Pinpoint the cell where the given text exists, returning its (x, y) midpoint coordinate. 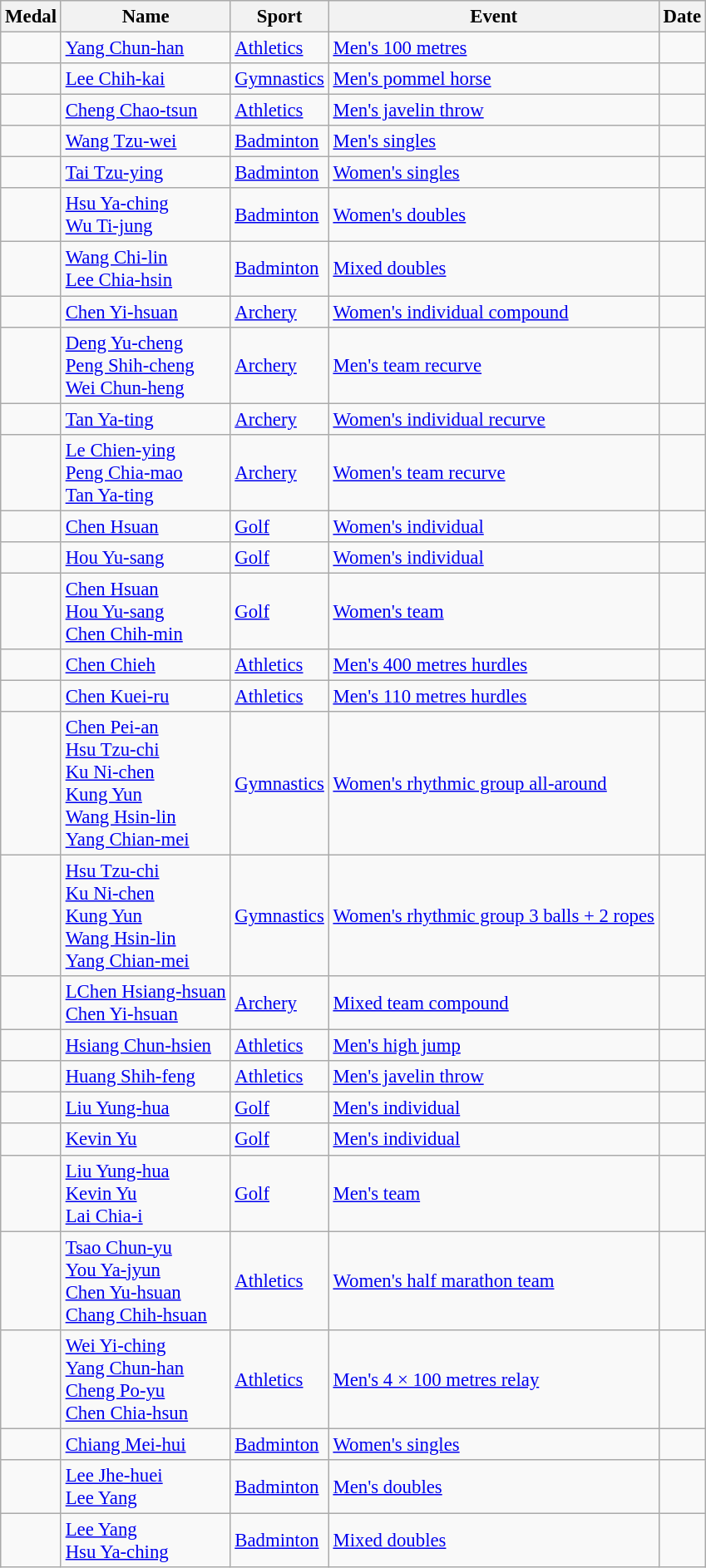
Women's doubles (494, 214)
Men's singles (494, 141)
Men's 110 metres hurdles (494, 696)
Hsiang Chun-hsien (146, 1046)
Lee Jhe-hueiLee Yang (146, 1487)
Women's individual compound (494, 312)
Women's team recurve (494, 472)
Date (682, 17)
Deng Yu-chengPeng Shih-chengWei Chun-heng (146, 365)
Kevin Yu (146, 1140)
Women's rhythmic group 3 balls + 2 ropes (494, 916)
Liu Yung-huaKevin YuLai Chia-i (146, 1193)
Wei Yi-chingYang Chun-hanCheng Po-yuChen Chia-hsun (146, 1378)
Chen Pei-anHsu Tzu-chiKu Ni-chenKung YunWang Hsin-linYang Chian-mei (146, 783)
Women's individual recurve (494, 419)
LChen Hsiang-hsuanChen Yi-hsuan (146, 1003)
Hsu Tzu-chiKu Ni-chenKung YunWang Hsin-linYang Chian-mei (146, 916)
Cheng Chao-tsun (146, 111)
Men's team (494, 1193)
Men's 100 metres (494, 48)
Chen Chieh (146, 665)
Women's team (494, 611)
Women's half marathon team (494, 1280)
Men's doubles (494, 1487)
Men's pommel horse (494, 79)
Event (494, 17)
Men's team recurve (494, 365)
Tai Tzu-ying (146, 173)
Chen HsuanHou Yu-sangChen Chih-min (146, 611)
Hou Yu-sang (146, 558)
Men's high jump (494, 1046)
Yang Chun-han (146, 48)
Women's rhythmic group all-around (494, 783)
Medal (32, 17)
Lee Chih-kai (146, 79)
Wang Tzu-wei (146, 141)
Lee YangHsu Ya-ching (146, 1540)
Name (146, 17)
Chen Yi-hsuan (146, 312)
Chen Kuei-ru (146, 696)
Chiang Mei-hui (146, 1444)
Huang Shih-feng (146, 1077)
Liu Yung-hua (146, 1108)
Chen Hsuan (146, 526)
Mixed team compound (494, 1003)
Sport (279, 17)
Hsu Ya-chingWu Ti-jung (146, 214)
Men's 400 metres hurdles (494, 665)
Le Chien-yingPeng Chia-maoTan Ya-ting (146, 472)
Tsao Chun-yuYou Ya-jyunChen Yu-hsuanChang Chih-hsuan (146, 1280)
Tan Ya-ting (146, 419)
Men's 4 × 100 metres relay (494, 1378)
Wang Chi-linLee Chia-hsin (146, 269)
